Detect which cell encompasses the target text, then output its (X, Y) center coordinate. 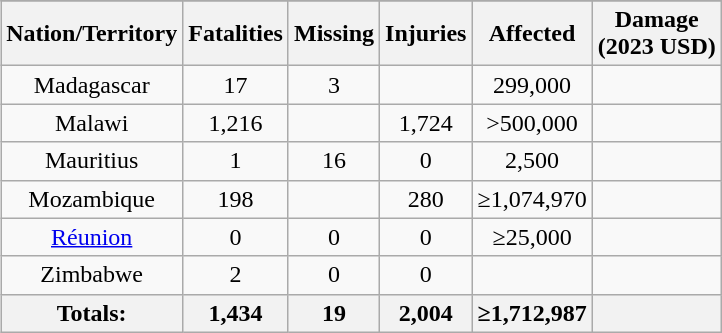
>500,000 (532, 123)
280 (426, 199)
Nation/Territory (92, 34)
1,724 (426, 123)
≥25,000 (532, 237)
Totals: (92, 313)
16 (334, 161)
1 (236, 161)
Mozambique (92, 199)
≥1,712,987 (532, 313)
1,216 (236, 123)
2,500 (532, 161)
Réunion (92, 237)
3 (334, 85)
Madagascar (92, 85)
Damage(2023 USD) (656, 34)
Fatalities (236, 34)
Mauritius (92, 161)
Malawi (92, 123)
2 (236, 275)
Affected (532, 34)
≥1,074,970 (532, 199)
17 (236, 85)
198 (236, 199)
299,000 (532, 85)
Zimbabwe (92, 275)
Missing (334, 34)
Injuries (426, 34)
1,434 (236, 313)
19 (334, 313)
2,004 (426, 313)
